Capture the cell that displays the provided text and extract its [X, Y] central coordinate. 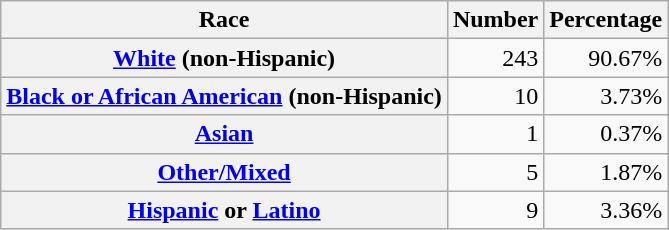
Percentage [606, 20]
1 [495, 134]
10 [495, 96]
White (non-Hispanic) [224, 58]
90.67% [606, 58]
243 [495, 58]
3.36% [606, 210]
Black or African American (non-Hispanic) [224, 96]
Other/Mixed [224, 172]
9 [495, 210]
Asian [224, 134]
Hispanic or Latino [224, 210]
3.73% [606, 96]
1.87% [606, 172]
5 [495, 172]
0.37% [606, 134]
Race [224, 20]
Number [495, 20]
